Provide the [x, y] coordinate of the cell's center where the given text is located.  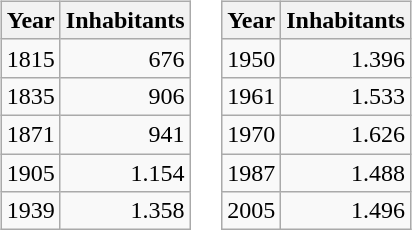
906 [125, 96]
1.154 [125, 173]
1.396 [346, 58]
1871 [30, 134]
1.626 [346, 134]
1939 [30, 211]
1961 [252, 96]
1.533 [346, 96]
1970 [252, 134]
941 [125, 134]
1.496 [346, 211]
1950 [252, 58]
676 [125, 58]
1905 [30, 173]
1835 [30, 96]
1.358 [125, 211]
1815 [30, 58]
1987 [252, 173]
1.488 [346, 173]
2005 [252, 211]
